Scan for the cell matching the given text and deliver its (x, y) coordinate at center. 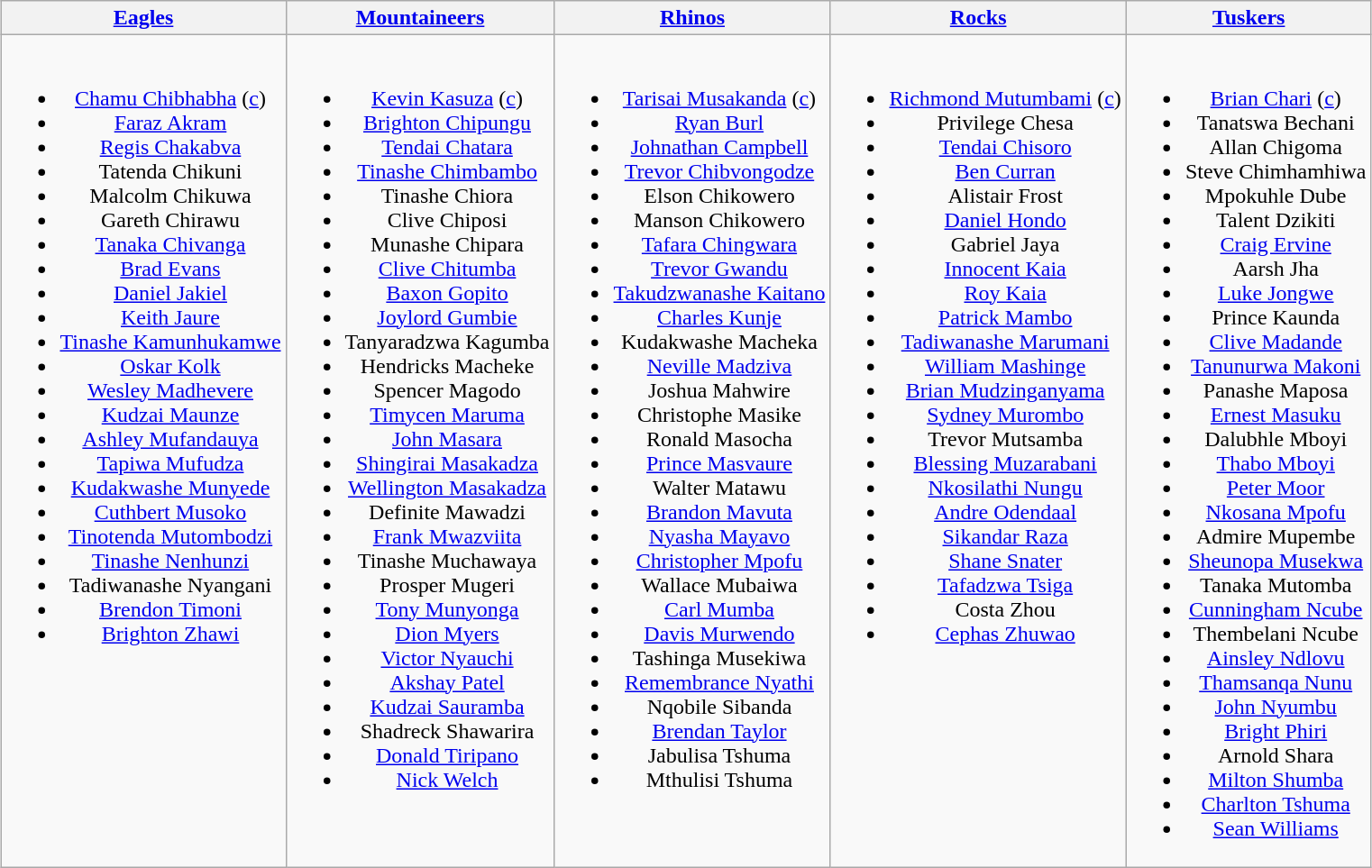
Eagles (143, 18)
Rhinos (692, 18)
Tuskers (1249, 18)
Rocks (978, 18)
Mountaineers (420, 18)
